Detect which cell encompasses the target text, then output its (X, Y) center coordinate. 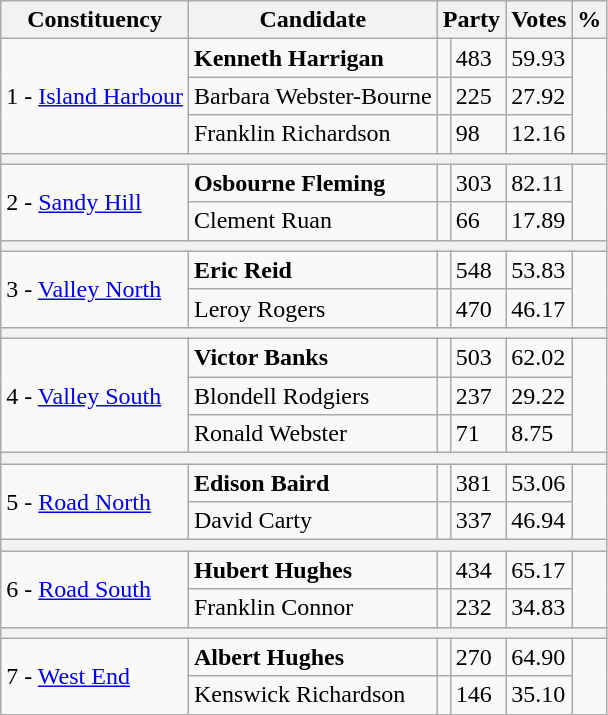
Kenneth Harrigan (312, 58)
8.75 (539, 434)
Osbourne Fleming (312, 183)
53.83 (539, 270)
Franklin Richardson (312, 134)
5 - Road North (95, 502)
46.17 (539, 308)
1 - Island Harbour (95, 96)
337 (478, 521)
Barbara Webster-Bourne (312, 96)
Victor Banks (312, 357)
6 - Road South (95, 589)
Constituency (95, 20)
503 (478, 357)
82.11 (539, 183)
4 - Valley South (95, 395)
Votes (539, 20)
Candidate (312, 20)
34.83 (539, 608)
29.22 (539, 395)
Hubert Hughes (312, 570)
65.17 (539, 570)
98 (478, 134)
146 (478, 695)
Franklin Connor (312, 608)
303 (478, 183)
17.89 (539, 221)
3 - Valley North (95, 289)
381 (478, 483)
Party (471, 20)
David Carty (312, 521)
46.94 (539, 521)
53.06 (539, 483)
270 (478, 657)
59.93 (539, 58)
Blondell Rodgiers (312, 395)
470 (478, 308)
64.90 (539, 657)
225 (478, 96)
71 (478, 434)
Eric Reid (312, 270)
548 (478, 270)
66 (478, 221)
237 (478, 395)
% (590, 20)
2 - Sandy Hill (95, 202)
232 (478, 608)
Albert Hughes (312, 657)
35.10 (539, 695)
483 (478, 58)
7 - West End (95, 676)
Ronald Webster (312, 434)
Edison Baird (312, 483)
Clement Ruan (312, 221)
Kenswick Richardson (312, 695)
62.02 (539, 357)
27.92 (539, 96)
Leroy Rogers (312, 308)
12.16 (539, 134)
434 (478, 570)
